Pinpoint the cell where the given text exists, returning its [X, Y] midpoint coordinate. 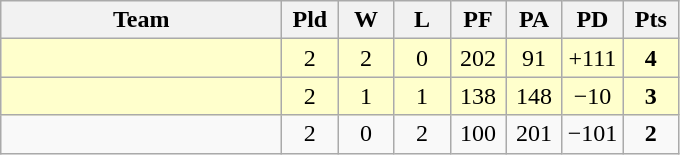
+111 [592, 58]
3 [651, 96]
PD [592, 20]
PA [534, 20]
202 [478, 58]
W [366, 20]
Pld [310, 20]
201 [534, 134]
100 [478, 134]
−10 [592, 96]
Pts [651, 20]
−101 [592, 134]
4 [651, 58]
91 [534, 58]
L [422, 20]
138 [478, 96]
Team [142, 20]
PF [478, 20]
148 [534, 96]
